Find where the given text appears and provide that cell's center as [X, Y] coordinate. 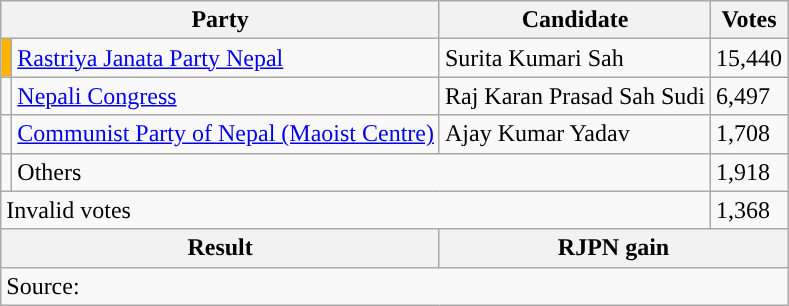
15,440 [750, 58]
Nepali Congress [226, 96]
Ajay Kumar Yadav [574, 134]
1,368 [750, 210]
Invalid votes [356, 210]
Candidate [574, 20]
Rastriya Janata Party Nepal [226, 58]
Communist Party of Nepal (Maoist Centre) [226, 134]
Source: [394, 286]
RJPN gain [613, 248]
Result [220, 248]
1,918 [750, 172]
6,497 [750, 96]
Votes [750, 20]
Party [220, 20]
1,708 [750, 134]
Raj Karan Prasad Sah Sudi [574, 96]
Others [362, 172]
Surita Kumari Sah [574, 58]
